Determine the [x, y] coordinate at the center of the cell enclosing the given text.  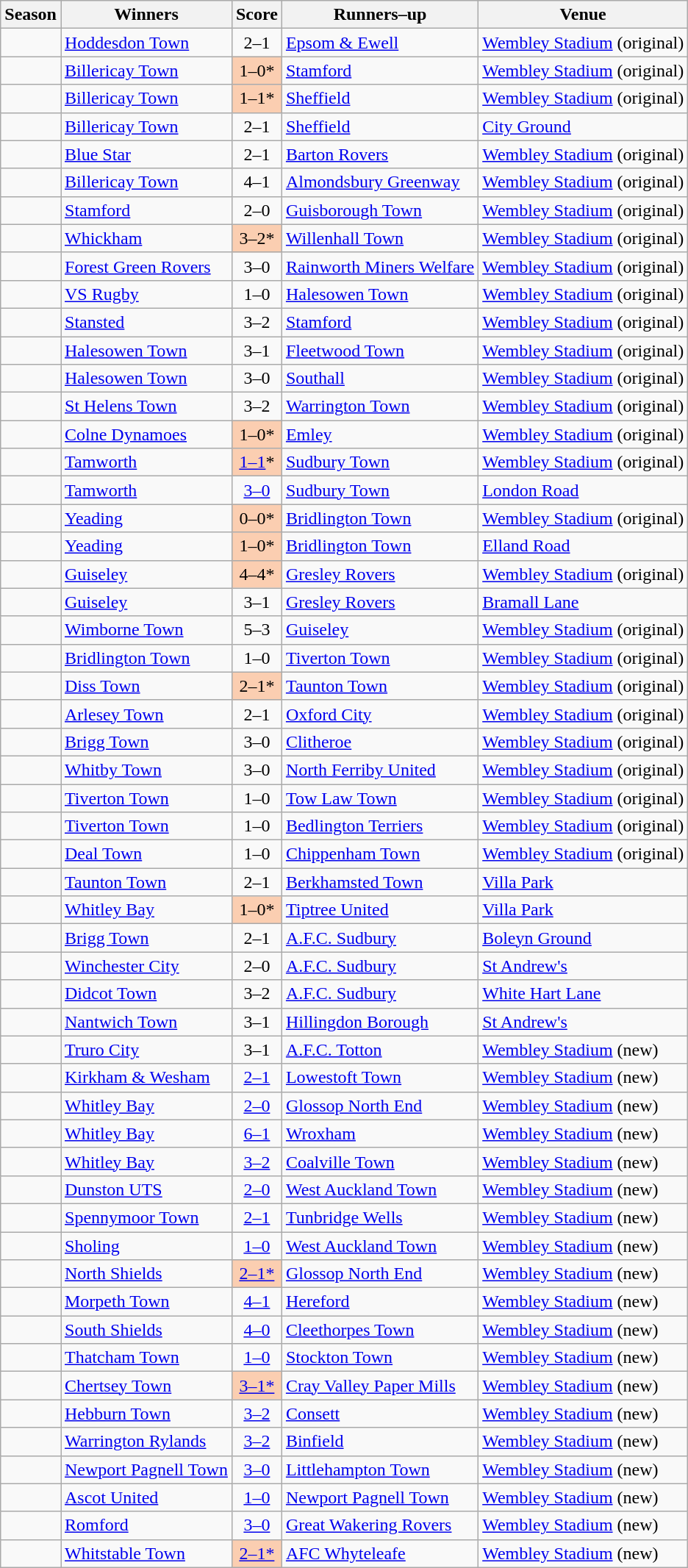
Guisborough Town [379, 210]
Wimborne Town [146, 630]
Coalville Town [379, 1161]
Nantwich Town [146, 1022]
Morpeth Town [146, 1302]
Diss Town [146, 686]
Elland Road [584, 546]
North Shields [146, 1274]
Spennymoor Town [146, 1217]
Berkhamsted Town [379, 882]
Binfield [379, 1442]
White Hart Lane [584, 994]
4–0 [257, 1330]
Chippenham Town [379, 854]
Oxford City [379, 714]
Forest Green Rovers [146, 266]
Lowestoft Town [379, 1078]
6–1 [257, 1134]
North Ferriby United [379, 770]
Truro City [146, 1050]
South Shields [146, 1330]
3–1* [257, 1386]
Season [31, 15]
Bramall Lane [584, 602]
Great Wakering Rovers [379, 1525]
Almondsbury Greenway [379, 182]
Chertsey Town [146, 1386]
Winchester City [146, 966]
Stansted [146, 322]
VS Rugby [146, 294]
Littlehampton Town [379, 1469]
St Helens Town [146, 407]
Deal Town [146, 854]
Rainworth Miners Welfare [379, 266]
Winners [146, 15]
Cleethorpes Town [379, 1330]
A.F.C. Totton [379, 1050]
Whickham [146, 238]
Dunston UTS [146, 1189]
Venue [584, 15]
0–0* [257, 518]
London Road [584, 490]
4–4* [257, 574]
Kirkham & Wesham [146, 1078]
Fleetwood Town [379, 351]
Epsom & Ewell [379, 43]
Romford [146, 1525]
Whitstable Town [146, 1553]
Sholing [146, 1246]
Hereford [379, 1302]
3–2* [257, 238]
Didcot Town [146, 994]
Warrington Rylands [146, 1442]
Tiptree United [379, 910]
Hebburn Town [146, 1414]
Cray Valley Paper Mills [379, 1386]
Barton Rovers [379, 154]
Emley [379, 434]
Warrington Town [379, 407]
Thatcham Town [146, 1358]
Hoddesdon Town [146, 43]
Blue Star [146, 154]
Arlesey Town [146, 714]
5–3 [257, 630]
Whitby Town [146, 770]
Willenhall Town [379, 238]
Tunbridge Wells [379, 1217]
Runners–up [379, 15]
Clitheroe [379, 742]
Colne Dynamoes [146, 434]
Score [257, 15]
Stockton Town [379, 1358]
Boleyn Ground [584, 938]
City Ground [584, 126]
Southall [379, 379]
Consett [379, 1414]
Wroxham [379, 1134]
Ascot United [146, 1497]
Bedlington Terriers [379, 826]
AFC Whyteleafe [379, 1553]
Hillingdon Borough [379, 1022]
Tow Law Town [379, 798]
